Return the [x, y] coordinate for the center point of the cell that contains the specified text.  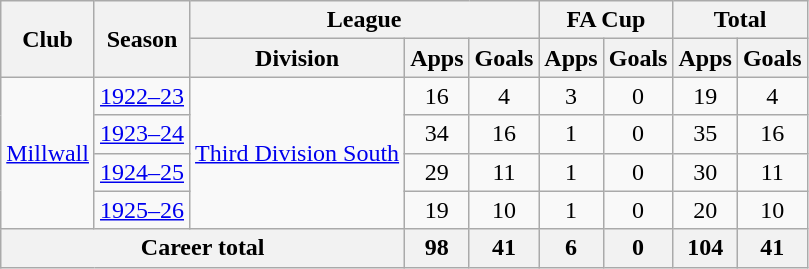
30 [705, 172]
FA Cup [606, 20]
League [364, 20]
6 [571, 248]
1924–25 [142, 172]
20 [705, 210]
3 [571, 96]
29 [437, 172]
Club [48, 39]
Division [298, 58]
34 [437, 134]
1923–24 [142, 134]
98 [437, 248]
1925–26 [142, 210]
1922–23 [142, 96]
35 [705, 134]
Season [142, 39]
Millwall [48, 153]
104 [705, 248]
Career total [203, 248]
Total [740, 20]
Third Division South [298, 153]
